For the text-containing cell, return its midpoint in [X, Y] coordinate format. 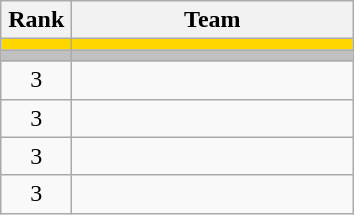
Rank [36, 20]
Team [212, 20]
